Locate the cell with the specified text and output its [X, Y] center coordinate. 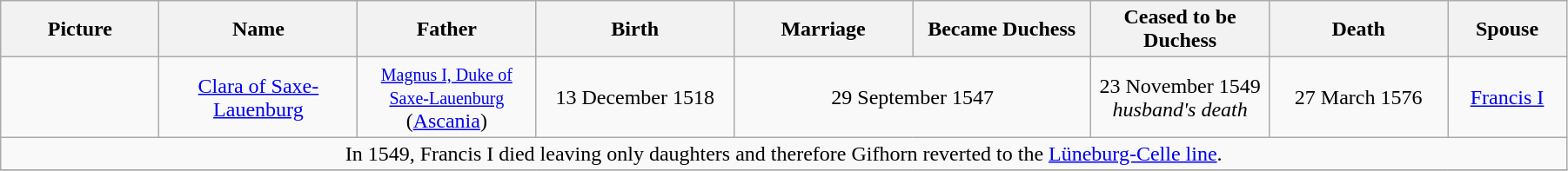
Spouse [1507, 30]
Death [1359, 30]
13 December 1518 [635, 97]
Magnus I, Duke of Saxe-Lauenburg(Ascania) [447, 97]
Marriage [823, 30]
Picture [80, 30]
In 1549, Francis I died leaving only daughters and therefore Gifhorn reverted to the Lüneburg-Celle line. [784, 154]
Francis I [1507, 97]
23 November 1549husband's death [1180, 97]
Birth [635, 30]
27 March 1576 [1359, 97]
Name [258, 30]
Ceased to be Duchess [1180, 30]
Became Duchess [1002, 30]
Father [447, 30]
29 September 1547 [913, 97]
Clara of Saxe-Lauenburg [258, 97]
